From the cell containing the given text, extract its center point as (x, y) coordinate. 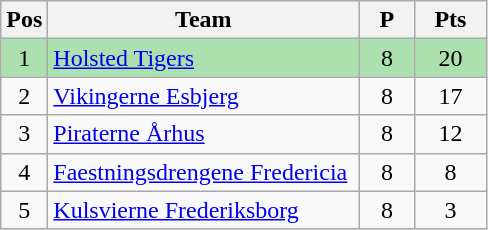
2 (24, 96)
Team (204, 20)
Faestningsdrengene Fredericia (204, 172)
Vikingerne Esbjerg (204, 96)
P (387, 20)
20 (450, 58)
17 (450, 96)
Pos (24, 20)
12 (450, 134)
4 (24, 172)
Holsted Tigers (204, 58)
1 (24, 58)
5 (24, 210)
Pts (450, 20)
Kulsvierne Frederiksborg (204, 210)
Piraterne Århus (204, 134)
